Locate the cell with the specified text and output its (x, y) center coordinate. 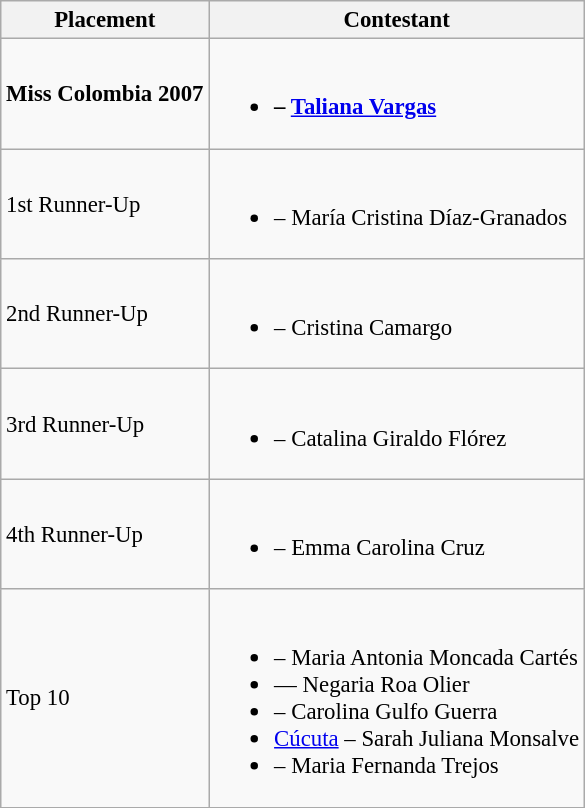
Top 10 (105, 698)
– Maria Antonia Moncada Cartés — Negaria Roa Olier – Carolina Gulfo Guerra Cúcuta – Sarah Juliana Monsalve – Maria Fernanda Trejos (397, 698)
Contestant (397, 20)
Miss Colombia 2007 (105, 94)
– María Cristina Díaz-Granados (397, 204)
– Taliana Vargas (397, 94)
Placement (105, 20)
2nd Runner-Up (105, 314)
– Emma Carolina Cruz (397, 534)
1st Runner-Up (105, 204)
– Cristina Camargo (397, 314)
– Catalina Giraldo Flórez (397, 424)
3rd Runner-Up (105, 424)
4th Runner-Up (105, 534)
